Determine the (x, y) coordinate at the center of the cell enclosing the given text.  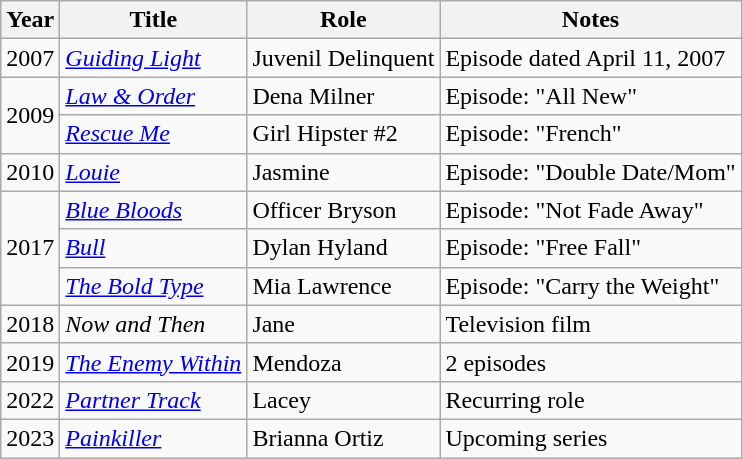
Blue Bloods (154, 210)
Year (30, 20)
Recurring role (590, 400)
2017 (30, 248)
Rescue Me (154, 134)
Lacey (344, 400)
Role (344, 20)
2007 (30, 58)
Law & Order (154, 96)
Jane (344, 324)
Dylan Hyland (344, 248)
Episode: "Carry the Weight" (590, 286)
Painkiller (154, 438)
Girl Hipster #2 (344, 134)
Bull (154, 248)
Episode: "All New" (590, 96)
Episode: "French" (590, 134)
Episode: "Double Date/Mom" (590, 172)
Juvenil Delinquent (344, 58)
Title (154, 20)
Dena Milner (344, 96)
The Bold Type (154, 286)
Episode: "Not Fade Away" (590, 210)
2009 (30, 115)
2022 (30, 400)
Episode dated April 11, 2007 (590, 58)
2023 (30, 438)
Television film (590, 324)
Louie (154, 172)
Episode: "Free Fall" (590, 248)
Upcoming series (590, 438)
2 episodes (590, 362)
Now and Then (154, 324)
Notes (590, 20)
Jasmine (344, 172)
Guiding Light (154, 58)
Partner Track (154, 400)
The Enemy Within (154, 362)
2019 (30, 362)
2018 (30, 324)
Mendoza (344, 362)
Brianna Ortiz (344, 438)
2010 (30, 172)
Mia Lawrence (344, 286)
Officer Bryson (344, 210)
